Determine the [x, y] coordinate at the center of the cell enclosing the given text.  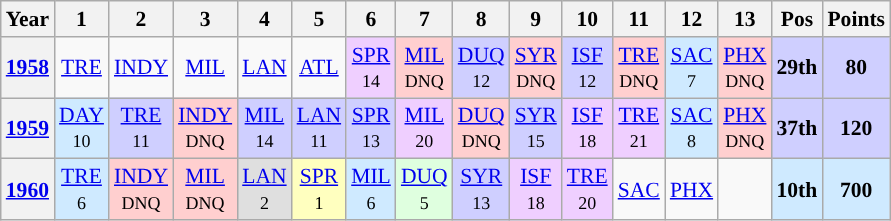
12 [692, 19]
120 [856, 128]
MIL14 [264, 128]
8 [482, 19]
ATL [319, 68]
7 [424, 19]
9 [536, 19]
TRE [82, 68]
SAC [639, 190]
SAC7 [692, 68]
700 [856, 190]
DUQ5 [424, 190]
6 [371, 19]
MIL [205, 68]
37th [796, 128]
SPR14 [371, 68]
Points [856, 19]
29th [796, 68]
ISF12 [588, 68]
LAN2 [264, 190]
80 [856, 68]
Year [28, 19]
SYR13 [482, 190]
INDY [141, 68]
1959 [28, 128]
DUQ12 [482, 68]
TRE20 [588, 190]
MIL20 [424, 128]
1958 [28, 68]
13 [744, 19]
Pos [796, 19]
TREDNQ [639, 68]
PHX [692, 190]
10 [588, 19]
SYR15 [536, 128]
LAN11 [319, 128]
MIL6 [371, 190]
11 [639, 19]
DUQDNQ [482, 128]
TRE6 [82, 190]
1 [82, 19]
SPR1 [319, 190]
3 [205, 19]
10th [796, 190]
1960 [28, 190]
TRE11 [141, 128]
2 [141, 19]
LAN [264, 68]
4 [264, 19]
SYRDNQ [536, 68]
TRE21 [639, 128]
SAC8 [692, 128]
SPR13 [371, 128]
5 [319, 19]
DAY10 [82, 128]
